Output the [x, y] coordinate of the center of the cell containing the given text.  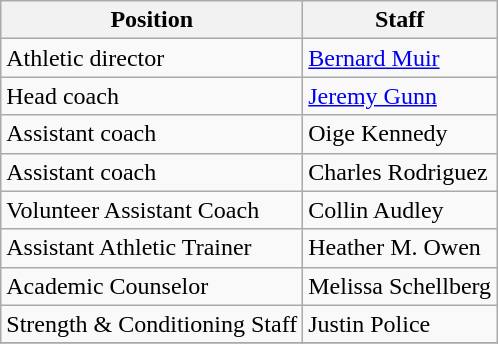
Strength & Conditioning Staff [152, 324]
Athletic director [152, 58]
Jeremy Gunn [400, 96]
Academic Counselor [152, 286]
Assistant Athletic Trainer [152, 248]
Volunteer Assistant Coach [152, 210]
Heather M. Owen [400, 248]
Staff [400, 20]
Position [152, 20]
Melissa Schellberg [400, 286]
Oige Kennedy [400, 134]
Charles Rodriguez [400, 172]
Collin Audley [400, 210]
Head coach [152, 96]
Justin Police [400, 324]
Bernard Muir [400, 58]
